For the text-containing cell, return its midpoint in (X, Y) coordinate format. 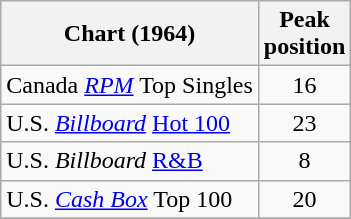
U.S. Cash Box Top 100 (130, 199)
Canada RPM Top Singles (130, 85)
20 (304, 199)
8 (304, 161)
16 (304, 85)
U.S. Billboard R&B (130, 161)
23 (304, 123)
U.S. Billboard Hot 100 (130, 123)
Peakposition (304, 34)
Chart (1964) (130, 34)
